Detect which cell encompasses the target text, then output its [x, y] center coordinate. 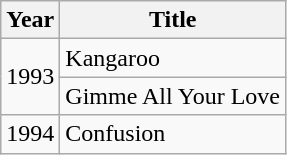
Gimme All Your Love [173, 96]
Confusion [173, 134]
Kangaroo [173, 58]
1994 [30, 134]
Title [173, 20]
Year [30, 20]
1993 [30, 77]
